Detect which cell encompasses the target text, then output its [x, y] center coordinate. 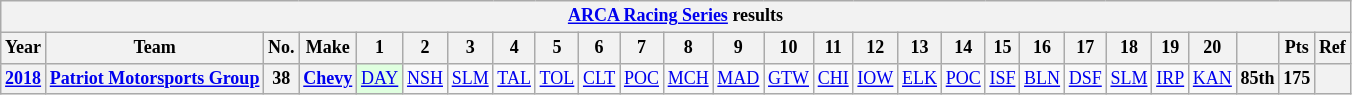
Ref [1333, 48]
2 [426, 48]
Chevy [328, 78]
16 [1042, 48]
20 [1213, 48]
BLN [1042, 78]
CLT [600, 78]
ISF [1002, 78]
10 [789, 48]
DAY [380, 78]
KAN [1213, 78]
Year [24, 48]
9 [738, 48]
NSH [426, 78]
TOL [556, 78]
38 [282, 78]
8 [688, 48]
19 [1170, 48]
2018 [24, 78]
IOW [876, 78]
No. [282, 48]
Make [328, 48]
85th [1258, 78]
CHI [833, 78]
MCH [688, 78]
13 [920, 48]
MAD [738, 78]
7 [642, 48]
ARCA Racing Series results [676, 16]
14 [963, 48]
17 [1085, 48]
4 [514, 48]
Pts [1297, 48]
TAL [514, 78]
DSF [1085, 78]
IRP [1170, 78]
12 [876, 48]
11 [833, 48]
6 [600, 48]
Patriot Motorsports Group [154, 78]
Team [154, 48]
5 [556, 48]
18 [1129, 48]
1 [380, 48]
ELK [920, 78]
175 [1297, 78]
3 [470, 48]
GTW [789, 78]
15 [1002, 48]
